Scan for the cell matching the given text and deliver its (x, y) coordinate at center. 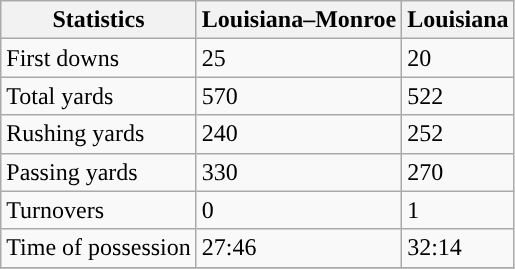
570 (298, 96)
32:14 (458, 248)
Time of possession (99, 248)
Louisiana (458, 20)
270 (458, 172)
20 (458, 58)
Rushing yards (99, 134)
240 (298, 134)
522 (458, 96)
Turnovers (99, 210)
Total yards (99, 96)
0 (298, 210)
First downs (99, 58)
27:46 (298, 248)
1 (458, 210)
Statistics (99, 20)
330 (298, 172)
Passing yards (99, 172)
252 (458, 134)
Louisiana–Monroe (298, 20)
25 (298, 58)
